Determine the [X, Y] coordinate at the center of the cell enclosing the given text.  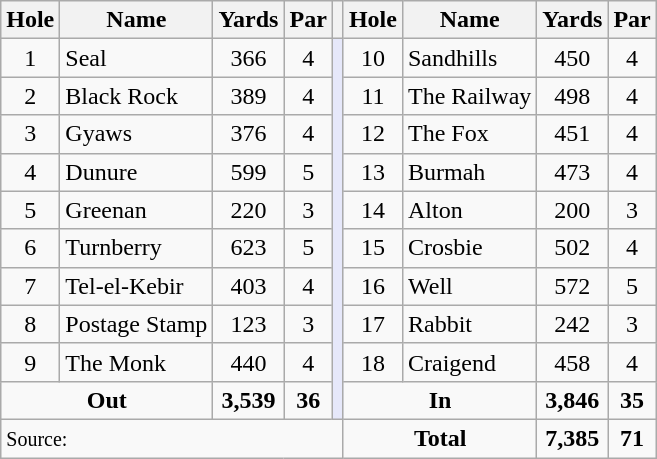
403 [248, 286]
502 [572, 248]
Rabbit [469, 324]
123 [248, 324]
9 [30, 362]
451 [572, 134]
7 [30, 286]
498 [572, 96]
366 [248, 58]
2 [30, 96]
17 [372, 324]
Dunure [136, 172]
Source: [172, 438]
14 [372, 210]
Burmah [469, 172]
Postage Stamp [136, 324]
Sandhills [469, 58]
Crosbie [469, 248]
35 [632, 400]
1 [30, 58]
389 [248, 96]
Craigend [469, 362]
Alton [469, 210]
12 [372, 134]
623 [248, 248]
11 [372, 96]
Turnberry [136, 248]
3,846 [572, 400]
450 [572, 58]
220 [248, 210]
3,539 [248, 400]
242 [572, 324]
15 [372, 248]
36 [308, 400]
200 [572, 210]
Gyaws [136, 134]
Tel-el-Kebir [136, 286]
The Railway [469, 96]
572 [572, 286]
The Monk [136, 362]
The Fox [469, 134]
8 [30, 324]
473 [572, 172]
13 [372, 172]
10 [372, 58]
6 [30, 248]
Greenan [136, 210]
18 [372, 362]
Out [107, 400]
440 [248, 362]
Black Rock [136, 96]
16 [372, 286]
7,385 [572, 438]
71 [632, 438]
Seal [136, 58]
Well [469, 286]
599 [248, 172]
458 [572, 362]
376 [248, 134]
Total [440, 438]
In [440, 400]
